From the cell containing the given text, extract its center point as [x, y] coordinate. 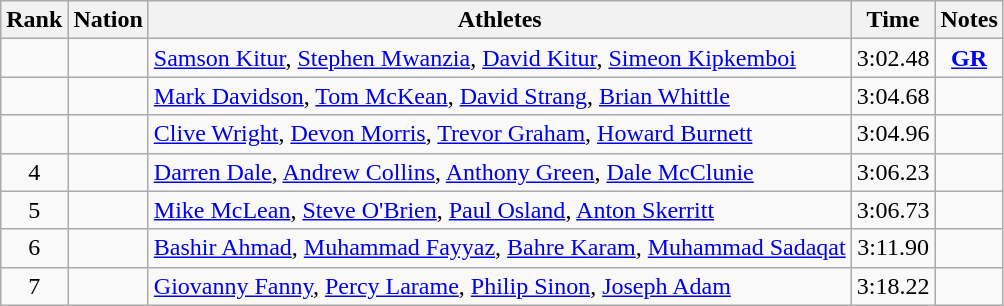
Nation [108, 20]
Mike McLean, Steve O'Brien, Paul Osland, Anton Skerritt [500, 210]
Athletes [500, 20]
Samson Kitur, Stephen Mwanzia, David Kitur, Simeon Kipkemboi [500, 58]
4 [34, 172]
5 [34, 210]
3:18.22 [893, 286]
3:04.68 [893, 96]
3:04.96 [893, 134]
Mark Davidson, Tom McKean, David Strang, Brian Whittle [500, 96]
Darren Dale, Andrew Collins, Anthony Green, Dale McClunie [500, 172]
6 [34, 248]
3:02.48 [893, 58]
7 [34, 286]
Time [893, 20]
Rank [34, 20]
Giovanny Fanny, Percy Larame, Philip Sinon, Joseph Adam [500, 286]
Notes [969, 20]
3:11.90 [893, 248]
3:06.73 [893, 210]
Clive Wright, Devon Morris, Trevor Graham, Howard Burnett [500, 134]
3:06.23 [893, 172]
GR [969, 58]
Bashir Ahmad, Muhammad Fayyaz, Bahre Karam, Muhammad Sadaqat [500, 248]
